Locate the cell with the specified text and output its (X, Y) center coordinate. 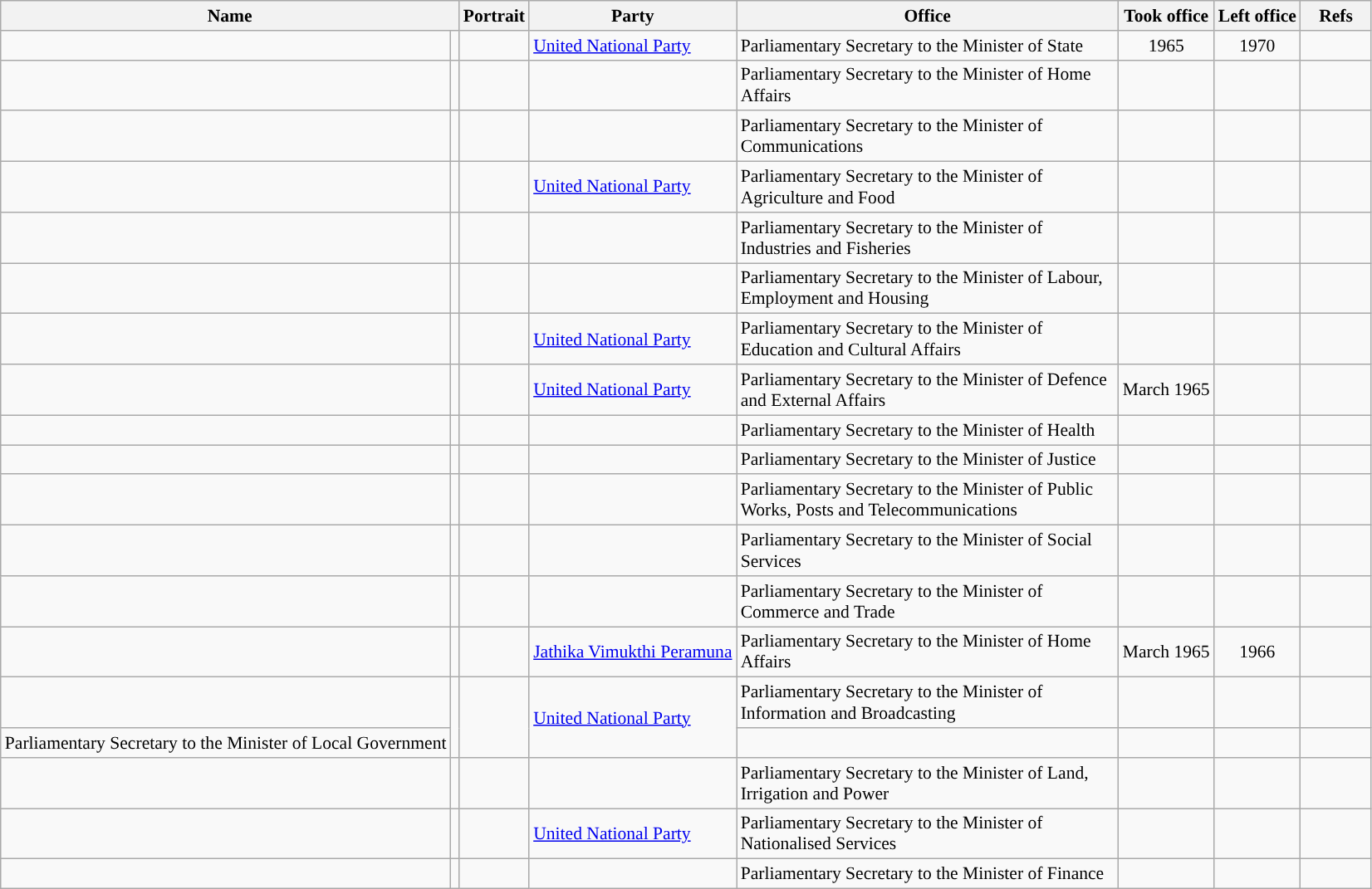
Parliamentary Secretary to the Minister of Commerce and Trade (928, 601)
Parliamentary Secretary to the Minister of Public Works, Posts and Telecommunications (928, 500)
Parliamentary Secretary to the Minister of Justice (928, 460)
Jathika Vimukthi Peramuna (633, 652)
Parliamentary Secretary to the Minister of Agriculture and Food (928, 188)
Name (230, 16)
1966 (1257, 652)
Parliamentary Secretary to the Minister of Nationalised Services (928, 833)
Left office (1257, 16)
Parliamentary Secretary to the Minister of Education and Cultural Affairs (928, 339)
1965 (1166, 46)
Parliamentary Secretary to the Minister of Information and Broadcasting (928, 702)
Parliamentary Secretary to the Minister of Health (928, 430)
Parliamentary Secretary to the Minister of Defence and External Affairs (928, 390)
Parliamentary Secretary to the Minister of Industries and Fisheries (928, 237)
Refs (1335, 16)
Party (633, 16)
1970 (1257, 46)
Parliamentary Secretary to the Minister of Finance (928, 874)
Parliamentary Secretary to the Minister of Land, Irrigation and Power (928, 784)
Took office (1166, 16)
Parliamentary Secretary to the Minister of Communications (928, 136)
Parliamentary Secretary to the Minister of Local Government (226, 743)
Parliamentary Secretary to the Minister of Social Services (928, 551)
Parliamentary Secretary to the Minister of State (928, 46)
Office (928, 16)
Portrait (494, 16)
Parliamentary Secretary to the Minister of Labour, Employment and Housing (928, 289)
